For the text-containing cell, return its midpoint in (X, Y) coordinate format. 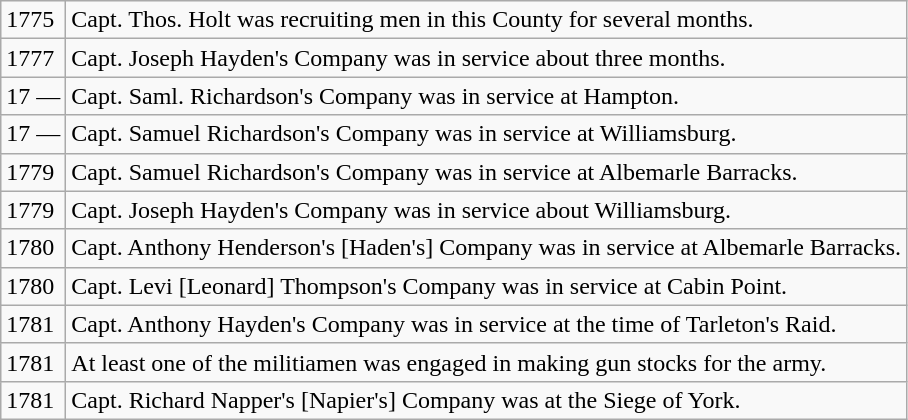
Capt. Anthony Henderson's [Haden's] Company was in service at Albemarle Barracks. (486, 248)
Capt. Samuel Richardson's Company was in service at Williamsburg. (486, 134)
Capt. Anthony Hayden's Company was in service at the time of Tarleton's Raid. (486, 324)
1777 (34, 58)
Capt. Richard Napper's [Napier's] Company was at the Siege of York. (486, 400)
Capt. Samuel Richardson's Company was in service at Albemarle Barracks. (486, 172)
At least one of the militiamen was engaged in making gun stocks for the army. (486, 362)
Capt. Thos. Holt was recruiting men in this County for several months. (486, 20)
Capt. Saml. Richardson's Company was in service at Hampton. (486, 96)
Capt. Joseph Hayden's Company was in service about three months. (486, 58)
Capt. Joseph Hayden's Company was in service about Williamsburg. (486, 210)
Capt. Levi [Leonard] Thompson's Company was in service at Cabin Point. (486, 286)
1775 (34, 20)
